Capture the cell that displays the provided text and extract its (x, y) central coordinate. 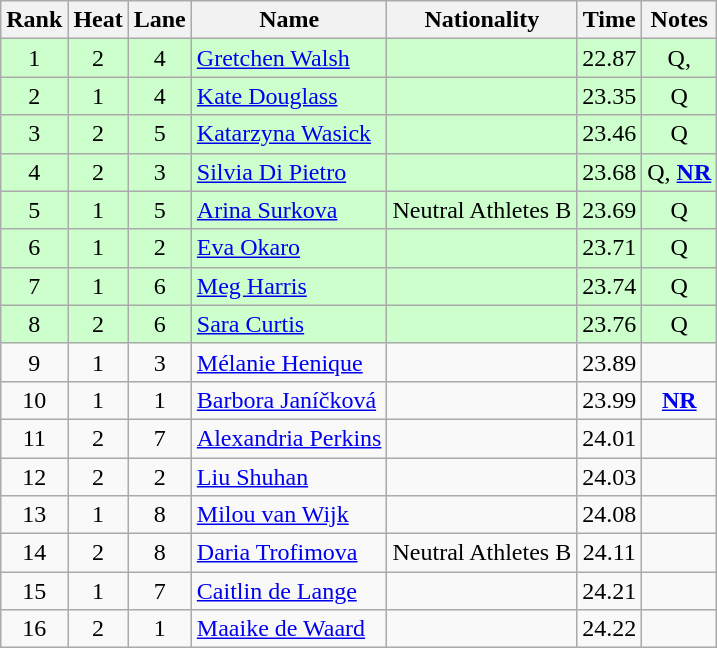
Gretchen Walsh (289, 58)
24.22 (610, 629)
23.74 (610, 286)
13 (34, 515)
23.89 (610, 362)
11 (34, 438)
Silvia Di Pietro (289, 172)
Notes (680, 20)
23.68 (610, 172)
23.69 (610, 210)
23.71 (610, 248)
NR (680, 400)
15 (34, 591)
Liu Shuhan (289, 477)
Sara Curtis (289, 324)
24.21 (610, 591)
23.99 (610, 400)
23.35 (610, 96)
Mélanie Henique (289, 362)
23.76 (610, 324)
Caitlin de Lange (289, 591)
Q, NR (680, 172)
Barbora Janíčková (289, 400)
24.03 (610, 477)
24.01 (610, 438)
10 (34, 400)
Q, (680, 58)
9 (34, 362)
Alexandria Perkins (289, 438)
24.11 (610, 553)
12 (34, 477)
23.46 (610, 134)
14 (34, 553)
Arina Surkova (289, 210)
Eva Okaro (289, 248)
Daria Trofimova (289, 553)
Kate Douglass (289, 96)
Katarzyna Wasick (289, 134)
Milou van Wijk (289, 515)
22.87 (610, 58)
Heat (98, 20)
Meg Harris (289, 286)
Time (610, 20)
Rank (34, 20)
16 (34, 629)
Nationality (482, 20)
Maaike de Waard (289, 629)
Name (289, 20)
Lane (160, 20)
24.08 (610, 515)
